Find where the given text appears and provide that cell's center as (x, y) coordinate. 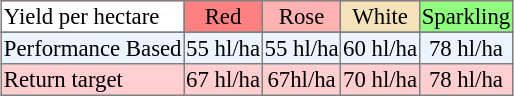
Sparkling (466, 17)
Yield per hectare (93, 17)
Red (224, 17)
White (380, 17)
Rose (302, 17)
67 hl/ha (224, 80)
Performance Based (93, 48)
67hl/ha (302, 80)
60 hl/ha (380, 48)
Return target (93, 80)
70 hl/ha (380, 80)
